For the text-containing cell, return its midpoint in [X, Y] coordinate format. 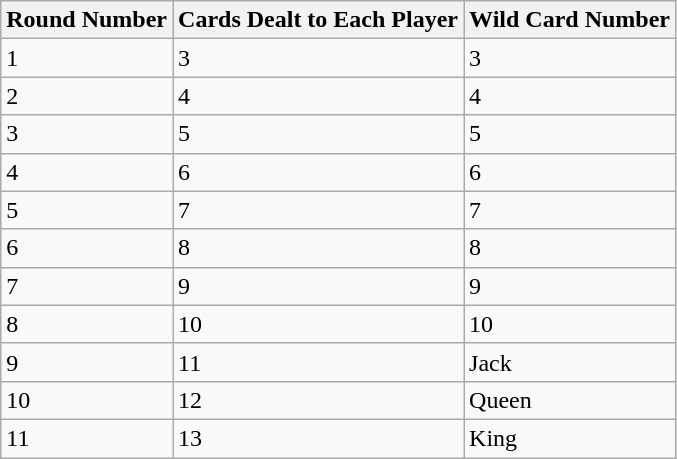
13 [318, 438]
Cards Dealt to Each Player [318, 20]
2 [87, 96]
Queen [570, 400]
12 [318, 400]
Round Number [87, 20]
King [570, 438]
1 [87, 58]
Jack [570, 362]
Wild Card Number [570, 20]
